Determine the (x, y) coordinate at the center of the cell enclosing the given text.  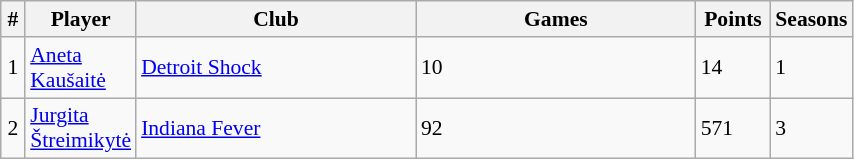
Points (734, 19)
92 (556, 128)
Games (556, 19)
Detroit Shock (276, 68)
2 (13, 128)
571 (734, 128)
Player (80, 19)
14 (734, 68)
3 (811, 128)
# (13, 19)
Jurgita Štreimikytė (80, 128)
Indiana Fever (276, 128)
Seasons (811, 19)
Aneta Kaušaitė (80, 68)
10 (556, 68)
Club (276, 19)
